Capture the cell that displays the provided text and extract its [X, Y] central coordinate. 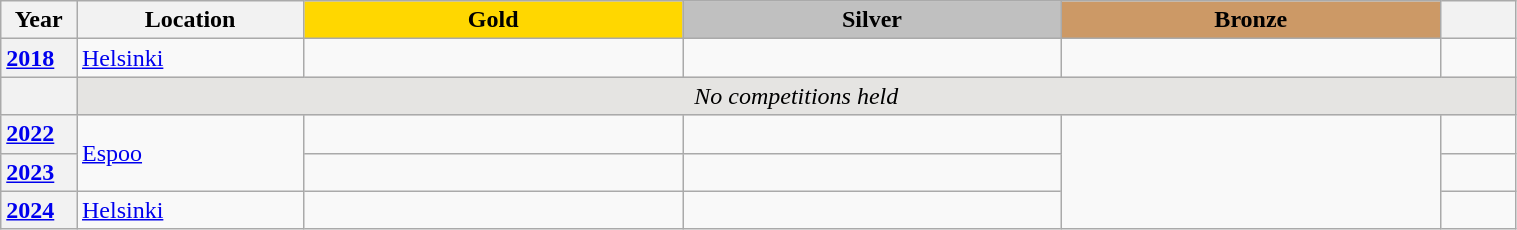
No competitions held [796, 96]
Bronze [1250, 20]
Gold [494, 20]
2024 [39, 210]
2018 [39, 58]
Silver [872, 20]
Espoo [190, 153]
2023 [39, 172]
Location [190, 20]
Year [39, 20]
2022 [39, 134]
